Find where the given text appears and provide that cell's center as [x, y] coordinate. 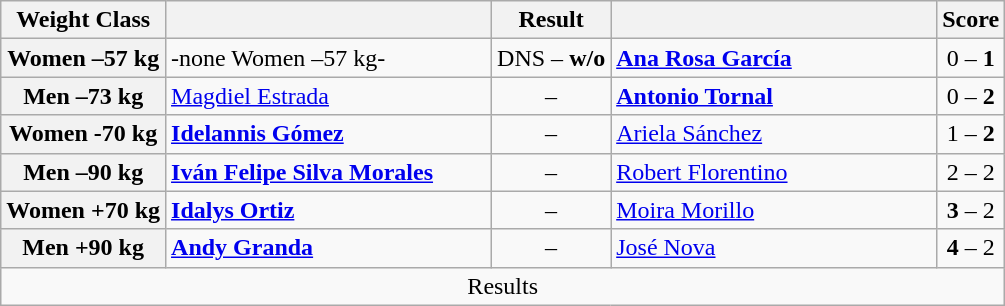
-none Women –57 kg- [329, 58]
Result [552, 20]
Men –73 kg [84, 96]
Ana Rosa García [774, 58]
4 – 2 [971, 248]
Antonio Tornal [774, 96]
Iván Felipe Silva Morales [329, 172]
0 – 1 [971, 58]
Idelannis Gómez [329, 134]
Andy Granda [329, 248]
Magdiel Estrada [329, 96]
Men –90 kg [84, 172]
Score [971, 20]
Moira Morillo [774, 210]
2 – 2 [971, 172]
Idalys Ortiz [329, 210]
Robert Florentino [774, 172]
DNS – w/o [552, 58]
0 – 2 [971, 96]
Ariela Sánchez [774, 134]
1 – 2 [971, 134]
Weight Class [84, 20]
Women -70 kg [84, 134]
Women –57 kg [84, 58]
3 – 2 [971, 210]
Results [503, 286]
Women +70 kg [84, 210]
José Nova [774, 248]
Men +90 kg [84, 248]
